Scan for the cell matching the given text and deliver its (x, y) coordinate at center. 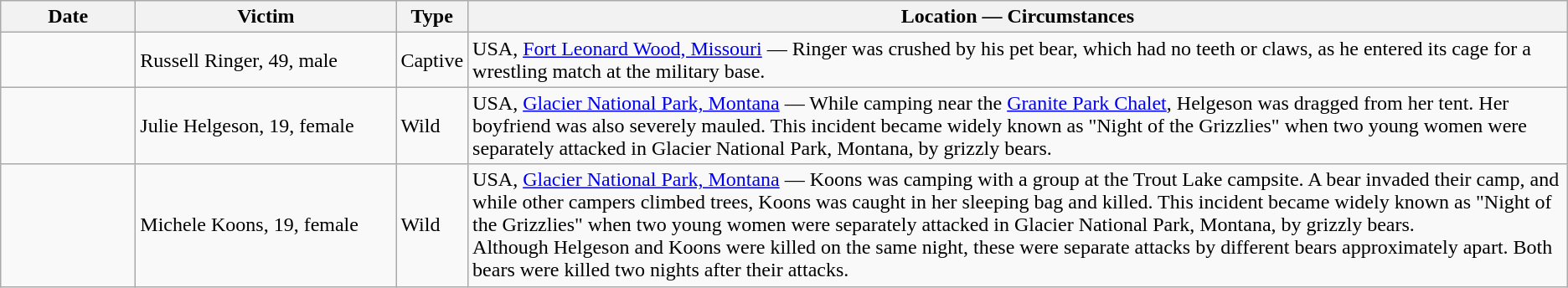
Type (432, 17)
Captive (432, 60)
Michele Koons, 19, female (266, 225)
Location — Circumstances (1019, 17)
Victim (266, 17)
Date (69, 17)
Russell Ringer, 49, male (266, 60)
Julie Helgeson, 19, female (266, 126)
